Pinpoint the cell where the given text exists, returning its (x, y) midpoint coordinate. 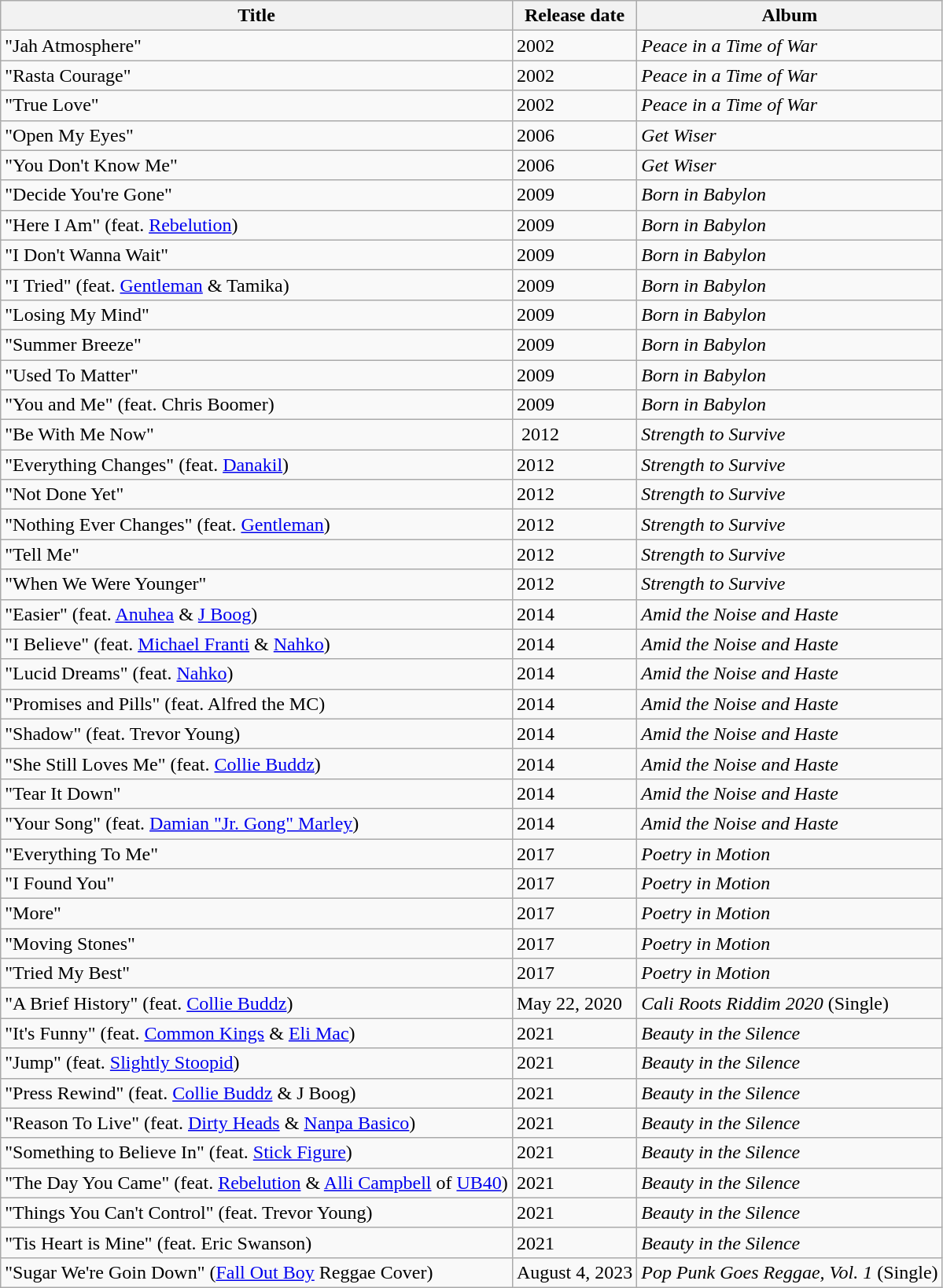
"Something to Believe In" (feat. Stick Figure) (256, 1153)
"Rasta Courage" (256, 75)
"Shadow" (feat. Trevor Young) (256, 734)
"Press Rewind" (feat. Collie Buddz & J Boog) (256, 1093)
"More" (256, 914)
"It's Funny" (feat. Common Kings & Eli Mac) (256, 1033)
"A Brief History" (feat. Collie Buddz) (256, 1003)
"Not Done Yet" (256, 495)
"True Love" (256, 105)
"Lucid Dreams" (feat. Nahko) (256, 674)
"I Believe" (feat. Michael Franti & Nahko) (256, 644)
May 22, 2020 (574, 1003)
"The Day You Came" (feat. Rebelution & Alli Campbell of UB40) (256, 1183)
"Be With Me Now" (256, 435)
"Tell Me" (256, 554)
"Decide You're Gone" (256, 195)
"Your Song" (feat. Damian "Jr. Gong" Marley) (256, 823)
"Everything Changes" (feat. Danakil) (256, 465)
Album (790, 16)
"Everything To Me" (256, 853)
"Tear It Down" (256, 793)
"Reason To Live" (feat. Dirty Heads & Nanpa Basico) (256, 1123)
"She Still Loves Me" (feat. Collie Buddz) (256, 764)
"Things You Can't Control" (feat. Trevor Young) (256, 1213)
Cali Roots Riddim 2020 (Single) (790, 1003)
"Losing My Mind" (256, 315)
"Sugar We're Goin Down" (Fall Out Boy Reggae Cover) (256, 1272)
"I Don't Wanna Wait" (256, 255)
"I Found You" (256, 884)
"Used To Matter" (256, 375)
"Moving Stones" (256, 944)
"I Tried" (feat. Gentleman & Tamika) (256, 285)
"Here I Am" (feat. Rebelution) (256, 225)
"Summer Breeze" (256, 344)
"Jah Atmosphere" (256, 46)
Release date (574, 16)
"Easier" (feat. Anuhea & J Boog) (256, 614)
"You and Me" (feat. Chris Boomer) (256, 405)
"Tried My Best" (256, 973)
"Open My Eyes" (256, 135)
"Jump" (feat. Slightly Stoopid) (256, 1063)
"When We Were Younger" (256, 584)
Pop Punk Goes Reggae, Vol. 1 (Single) (790, 1272)
Title (256, 16)
"You Don't Know Me" (256, 165)
"Nothing Ever Changes" (feat. Gentleman) (256, 524)
"Tis Heart is Mine" (feat. Eric Swanson) (256, 1242)
"Promises and Pills" (feat. Alfred the MC) (256, 704)
August 4, 2023 (574, 1272)
